Determine the (x, y) coordinate at the center of the cell enclosing the given text.  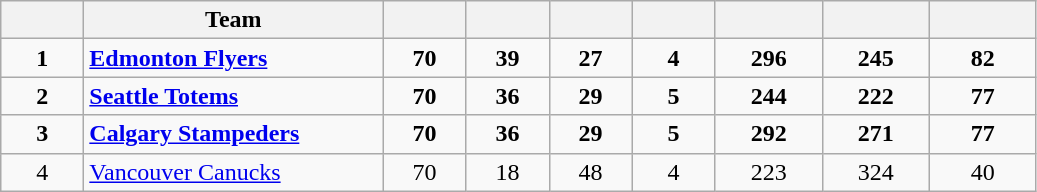
39 (508, 58)
292 (768, 134)
48 (590, 172)
296 (768, 58)
Calgary Stampeders (234, 134)
Seattle Totems (234, 96)
82 (982, 58)
223 (768, 172)
3 (42, 134)
245 (876, 58)
Vancouver Canucks (234, 172)
Team (234, 20)
324 (876, 172)
40 (982, 172)
222 (876, 96)
27 (590, 58)
Edmonton Flyers (234, 58)
271 (876, 134)
1 (42, 58)
244 (768, 96)
18 (508, 172)
2 (42, 96)
